Scan for the cell matching the given text and deliver its [X, Y] coordinate at center. 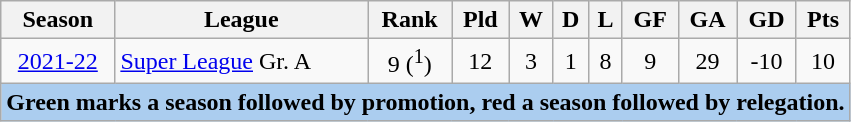
Pld [480, 20]
-10 [766, 62]
L [605, 20]
Season [58, 20]
10 [823, 62]
12 [480, 62]
GA [708, 20]
9 (1) [410, 62]
Super League Gr. A [242, 62]
Pts [823, 20]
2021-22 [58, 62]
8 [605, 62]
3 [531, 62]
League [242, 20]
Rank [410, 20]
GD [766, 20]
GF [650, 20]
Green marks a season followed by promotion, red a season followed by relegation. [426, 102]
1 [571, 62]
29 [708, 62]
W [531, 20]
D [571, 20]
9 [650, 62]
